Identify which cell holds the provided text, then report its [x, y] central coordinate. 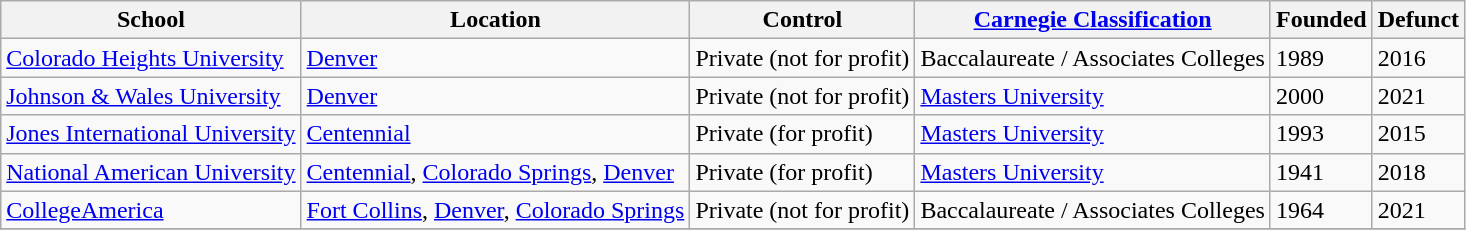
Carnegie Classification [1093, 20]
1989 [1321, 58]
2018 [1418, 172]
1941 [1321, 172]
Jones International University [151, 134]
School [151, 20]
Defunct [1418, 20]
2015 [1418, 134]
2000 [1321, 96]
Fort Collins, Denver, Colorado Springs [496, 210]
Control [802, 20]
Founded [1321, 20]
Colorado Heights University [151, 58]
Centennial [496, 134]
CollegeAmerica [151, 210]
Location [496, 20]
1993 [1321, 134]
Centennial, Colorado Springs, Denver [496, 172]
National American University [151, 172]
2016 [1418, 58]
Johnson & Wales University [151, 96]
1964 [1321, 210]
